Pinpoint the cell where the given text exists, returning its [X, Y] midpoint coordinate. 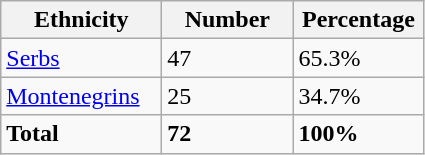
Serbs [82, 58]
Total [82, 134]
100% [358, 134]
65.3% [358, 58]
Ethnicity [82, 20]
47 [228, 58]
25 [228, 96]
34.7% [358, 96]
Montenegrins [82, 96]
Percentage [358, 20]
72 [228, 134]
Number [228, 20]
